Extract the [X, Y] coordinate from the center of the cell holding the provided text.  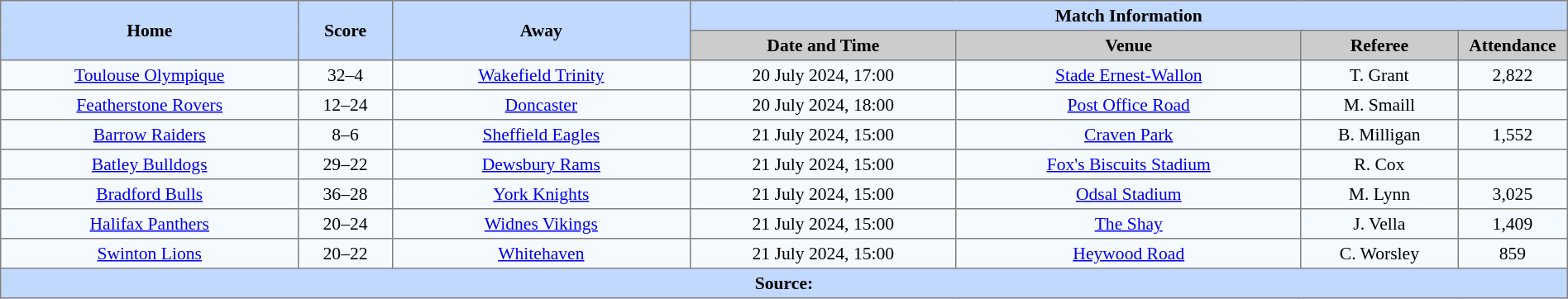
3,025 [1513, 194]
Venue [1128, 45]
8–6 [346, 135]
T. Grant [1379, 75]
Date and Time [823, 45]
Match Information [1128, 16]
20–22 [346, 254]
2,822 [1513, 75]
Attendance [1513, 45]
Referee [1379, 45]
Barrow Raiders [150, 135]
Wakefield Trinity [541, 75]
12–24 [346, 105]
R. Cox [1379, 164]
Swinton Lions [150, 254]
Sheffield Eagles [541, 135]
Craven Park [1128, 135]
Dewsbury Rams [541, 164]
Toulouse Olympique [150, 75]
Home [150, 31]
York Knights [541, 194]
B. Milligan [1379, 135]
Batley Bulldogs [150, 164]
Heywood Road [1128, 254]
Bradford Bulls [150, 194]
Stade Ernest-Wallon [1128, 75]
Away [541, 31]
J. Vella [1379, 224]
Whitehaven [541, 254]
20–24 [346, 224]
Source: [784, 283]
Halifax Panthers [150, 224]
1,409 [1513, 224]
32–4 [346, 75]
20 July 2024, 18:00 [823, 105]
Doncaster [541, 105]
C. Worsley [1379, 254]
859 [1513, 254]
29–22 [346, 164]
M. Smaill [1379, 105]
The Shay [1128, 224]
Widnes Vikings [541, 224]
Post Office Road [1128, 105]
20 July 2024, 17:00 [823, 75]
36–28 [346, 194]
1,552 [1513, 135]
Featherstone Rovers [150, 105]
Fox's Biscuits Stadium [1128, 164]
M. Lynn [1379, 194]
Score [346, 31]
Odsal Stadium [1128, 194]
